Pinpoint the cell where the given text exists, returning its (x, y) midpoint coordinate. 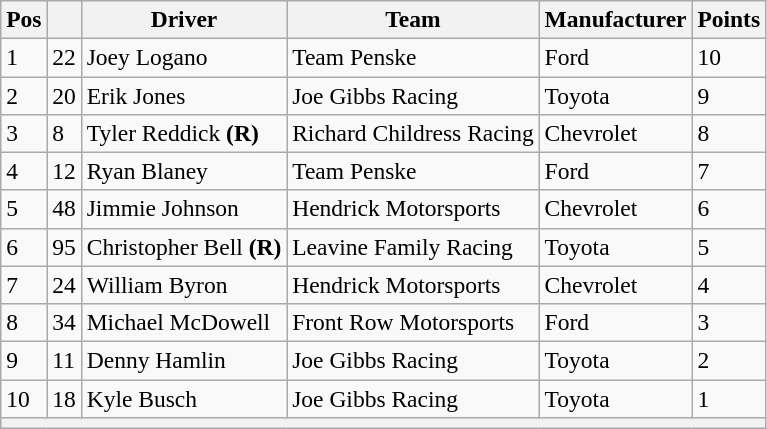
Driver (184, 19)
20 (64, 95)
Michael McDowell (184, 322)
24 (64, 285)
11 (64, 360)
12 (64, 171)
Joey Logano (184, 57)
Points (729, 19)
Ryan Blaney (184, 171)
95 (64, 247)
Front Row Motorsports (413, 322)
Leavine Family Racing (413, 247)
Manufacturer (616, 19)
Tyler Reddick (R) (184, 133)
Jimmie Johnson (184, 209)
Erik Jones (184, 95)
22 (64, 57)
Kyle Busch (184, 398)
Christopher Bell (R) (184, 247)
Richard Childress Racing (413, 133)
Denny Hamlin (184, 360)
18 (64, 398)
Team (413, 19)
Pos (24, 19)
48 (64, 209)
34 (64, 322)
William Byron (184, 285)
